Identify which cell holds the provided text, then report its (X, Y) central coordinate. 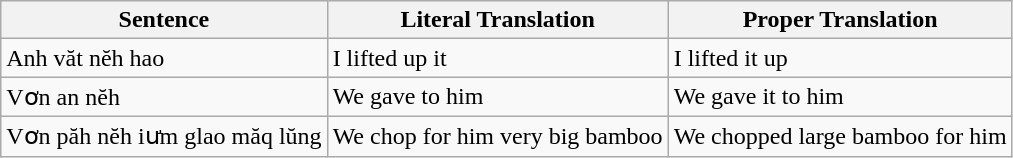
Vơn păh nĕh iưm glao măq lŭng (164, 136)
Literal Translation (498, 20)
We chop for him very big bamboo (498, 136)
Sentence (164, 20)
We gave to him (498, 97)
I lifted it up (840, 58)
We gave it to him (840, 97)
Vơn an nĕh (164, 97)
Proper Translation (840, 20)
I lifted up it (498, 58)
Anh văt nĕh hao (164, 58)
We chopped large bamboo for him (840, 136)
